Detect which cell encompasses the target text, then output its (x, y) center coordinate. 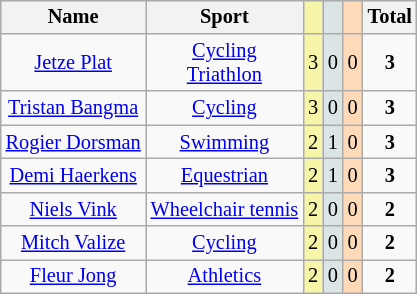
Tristan Bangma (74, 108)
Equestrian (224, 176)
Athletics (224, 277)
Demi Haerkens (74, 176)
Fleur Jong (74, 277)
Jetze Plat (74, 63)
Swimming (224, 142)
Total (390, 17)
Mitch Valize (74, 243)
Rogier Dorsman (74, 142)
CyclingTriathlon (224, 63)
Niels Vink (74, 209)
Wheelchair tennis (224, 209)
Name (74, 17)
Sport (224, 17)
